For the text-containing cell, return its midpoint in (X, Y) coordinate format. 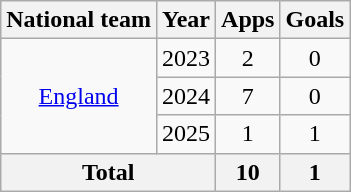
2025 (186, 134)
Total (108, 172)
National team (79, 20)
2024 (186, 96)
2023 (186, 58)
7 (248, 96)
England (79, 96)
Goals (315, 20)
2 (248, 58)
Apps (248, 20)
10 (248, 172)
Year (186, 20)
